Provide the (x, y) coordinate of the cell's center where the given text is located.  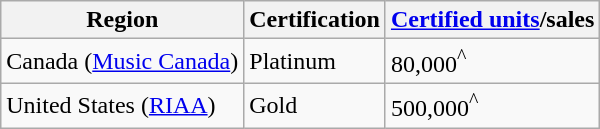
Region (122, 20)
Canada (Music Canada) (122, 62)
United States (RIAA) (122, 106)
Certification (315, 20)
Platinum (315, 62)
Gold (315, 106)
80,000^ (492, 62)
500,000^ (492, 106)
Certified units/sales (492, 20)
